Search for the cell housing the specified text and yield its [x, y] center coordinate. 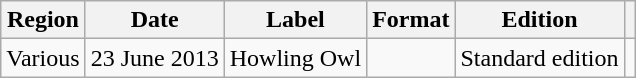
Label [295, 20]
23 June 2013 [154, 58]
Format [411, 20]
Standard edition [540, 58]
Region [43, 20]
Howling Owl [295, 58]
Various [43, 58]
Edition [540, 20]
Date [154, 20]
